Identify which cell holds the provided text, then report its [X, Y] central coordinate. 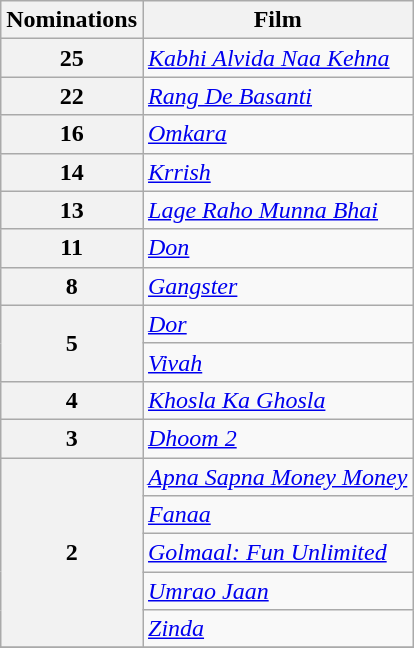
Fanaa [277, 515]
Don [277, 248]
8 [72, 286]
Umrao Jaan [277, 591]
22 [72, 96]
Zinda [277, 629]
Lage Raho Munna Bhai [277, 210]
Nominations [72, 20]
Dor [277, 324]
Dhoom 2 [277, 438]
Krrish [277, 172]
Omkara [277, 134]
Vivah [277, 362]
25 [72, 58]
11 [72, 248]
Golmaal: Fun Unlimited [277, 553]
Gangster [277, 286]
Kabhi Alvida Naa Kehna [277, 58]
16 [72, 134]
3 [72, 438]
4 [72, 400]
14 [72, 172]
Khosla Ka Ghosla [277, 400]
Apna Sapna Money Money [277, 477]
2 [72, 553]
Rang De Basanti [277, 96]
5 [72, 343]
13 [72, 210]
Film [277, 20]
